Return (x, y) of the center of cell containing provided text 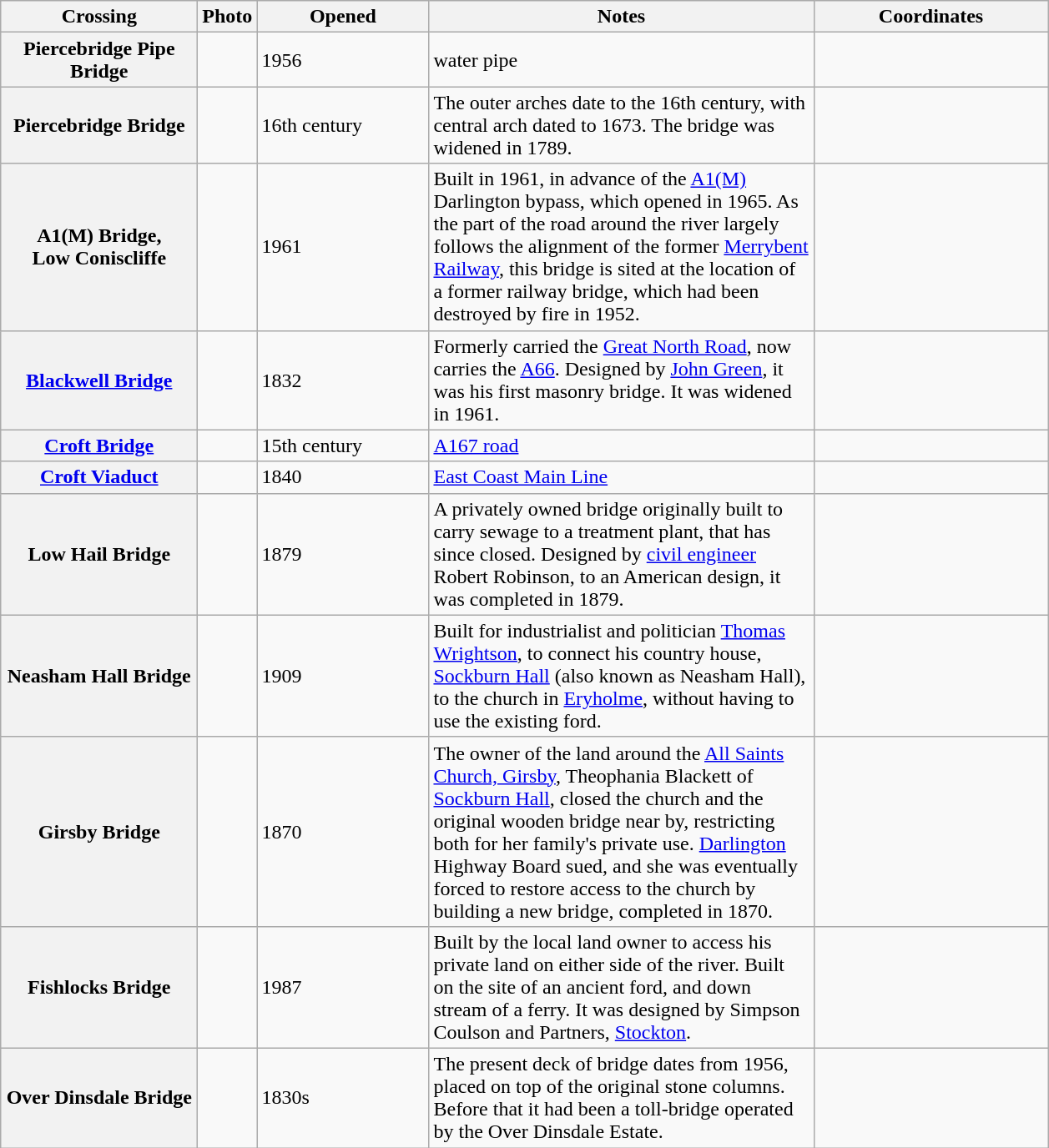
1909 (343, 676)
Opened (343, 17)
Croft Viaduct (99, 477)
A1(M) Bridge,Low Coniscliffe (99, 247)
1870 (343, 831)
15th century (343, 446)
Neasham Hall Bridge (99, 676)
1956 (343, 60)
water pipe (621, 60)
The outer arches date to the 16th century, with central arch dated to 1673. The bridge was widened in 1789. (621, 125)
Over Dinsdale Bridge (99, 1098)
1987 (343, 987)
1840 (343, 477)
Photo (227, 17)
1961 (343, 247)
1879 (343, 554)
1830s (343, 1098)
Blackwell Bridge (99, 380)
1832 (343, 380)
Croft Bridge (99, 446)
Formerly carried the Great North Road, now carries the A66. Designed by John Green, it was his first masonry bridge. It was widened in 1961. (621, 380)
Piercebridge Pipe Bridge (99, 60)
Notes (621, 17)
A167 road (621, 446)
Piercebridge Bridge (99, 125)
Crossing (99, 17)
Coordinates (931, 17)
Girsby Bridge (99, 831)
16th century (343, 125)
Fishlocks Bridge (99, 987)
Low Hail Bridge (99, 554)
East Coast Main Line (621, 477)
